Return the [x, y] coordinate for the center point of the cell that contains the specified text.  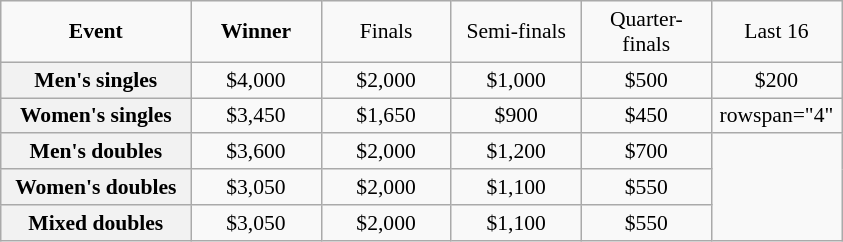
$3,450 [256, 116]
$1,650 [386, 116]
Men's doubles [96, 152]
$700 [646, 152]
$1,000 [516, 80]
Last 16 [776, 32]
$450 [646, 116]
$200 [776, 80]
Semi-finals [516, 32]
Women's doubles [96, 187]
Men's singles [96, 80]
$3,600 [256, 152]
$900 [516, 116]
Women's singles [96, 116]
Winner [256, 32]
rowspan="4" [776, 116]
Quarter-finals [646, 32]
Mixed doubles [96, 223]
Event [96, 32]
$4,000 [256, 80]
$1,200 [516, 152]
Finals [386, 32]
$500 [646, 80]
